Detect which cell encompasses the target text, then output its [x, y] center coordinate. 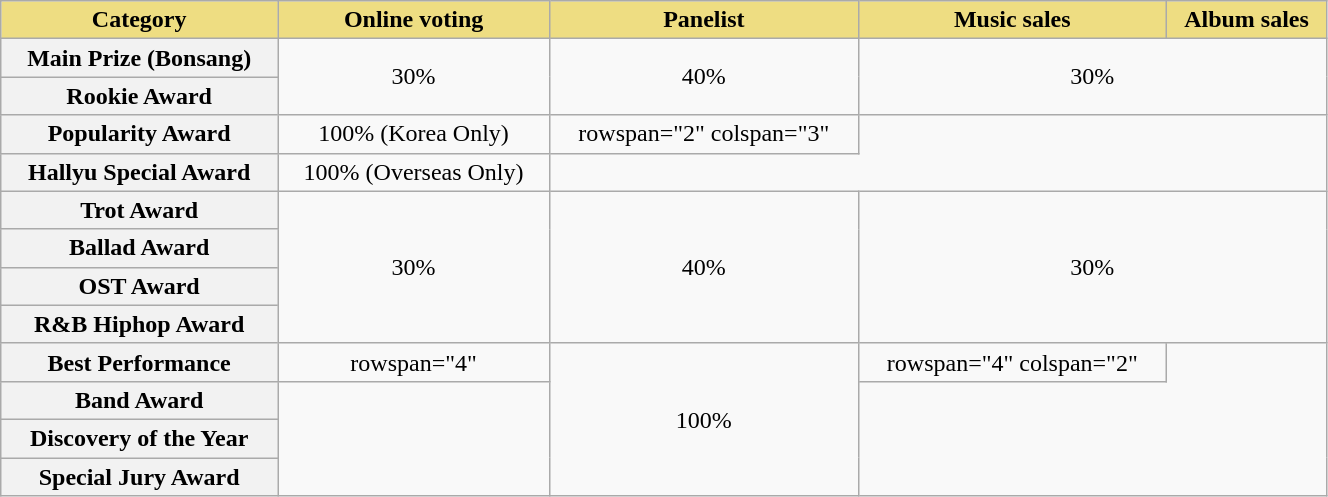
Rookie Award [140, 96]
OST Award [140, 286]
Popularity Award [140, 134]
Panelist [704, 20]
Discovery of the Year [140, 438]
Special Jury Award [140, 477]
Main Prize (Bonsang) [140, 58]
Category [140, 20]
Best Performance [140, 362]
100% (Overseas Only) [414, 172]
100% (Korea Only) [414, 134]
R&B Hiphop Award [140, 324]
Music sales [1012, 20]
Trot Award [140, 210]
Hallyu Special Award [140, 172]
Online voting [414, 20]
rowspan="4" colspan="2" [1012, 362]
Band Award [140, 400]
100% [704, 419]
rowspan="2" colspan="3" [704, 134]
rowspan="4" [414, 362]
Album sales [1247, 20]
Ballad Award [140, 248]
